Output the [x, y] coordinate of the center of the cell containing the given text.  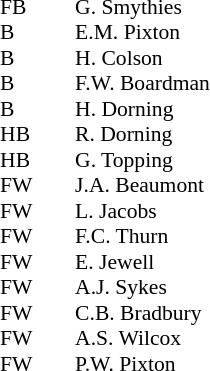
H. Colson [142, 58]
A.S. Wilcox [142, 339]
R. Dorning [142, 135]
E.M. Pixton [142, 33]
C.B. Bradbury [142, 313]
F.W. Boardman [142, 83]
E. Jewell [142, 262]
A.J. Sykes [142, 287]
F.C. Thurn [142, 237]
H. Dorning [142, 109]
G. Topping [142, 160]
J.A. Beaumont [142, 185]
L. Jacobs [142, 211]
